Scan for the cell matching the given text and deliver its [X, Y] coordinate at center. 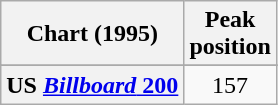
157 [230, 85]
Peak position [230, 34]
Chart (1995) [92, 34]
US Billboard 200 [92, 85]
